Detect which cell encompasses the target text, then output its (X, Y) center coordinate. 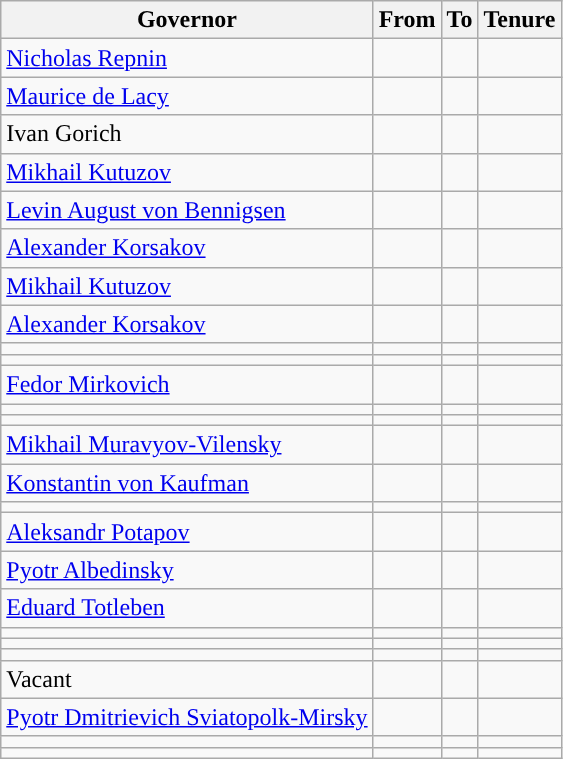
Konstantin von Kaufman (187, 483)
Fedor Mirkovich (187, 384)
Tenure (520, 20)
From (407, 20)
Nicholas Repnin (187, 58)
Aleksandr Potapov (187, 532)
Maurice de Lacy (187, 96)
Mikhail Muravyov-Vilensky (187, 445)
To (460, 20)
Eduard Totleben (187, 608)
Governor (187, 20)
Ivan Gorich (187, 134)
Vacant (187, 679)
Pyotr Dmitrievich Sviatopolk-Mirsky (187, 717)
Pyotr Albedinsky (187, 570)
Levin August von Bennigsen (187, 210)
